For the text-containing cell, return its midpoint in [X, Y] coordinate format. 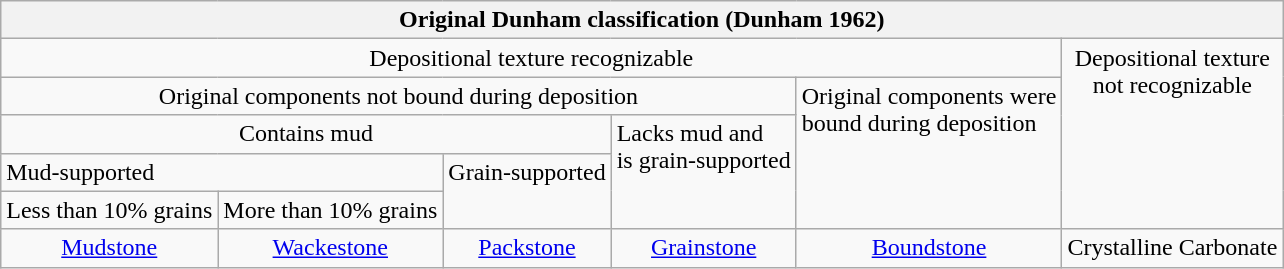
Grain-supported [527, 191]
Boundstone [929, 248]
Contains mud [306, 134]
Original components werebound during deposition [929, 153]
More than 10% grains [330, 210]
Less than 10% grains [110, 210]
Packstone [527, 248]
Crystalline Carbonate [1172, 248]
Grainstone [704, 248]
Lacks mud andis grain-supported [704, 172]
Wackestone [330, 248]
Mudstone [110, 248]
Original Dunham classification (Dunham 1962) [642, 20]
Mud-supported [222, 172]
Depositional texturenot recognizable [1172, 134]
Depositional texture recognizable [532, 58]
Original components not bound during deposition [398, 96]
